Provide the [X, Y] coordinate of the cell's center where the given text is located.  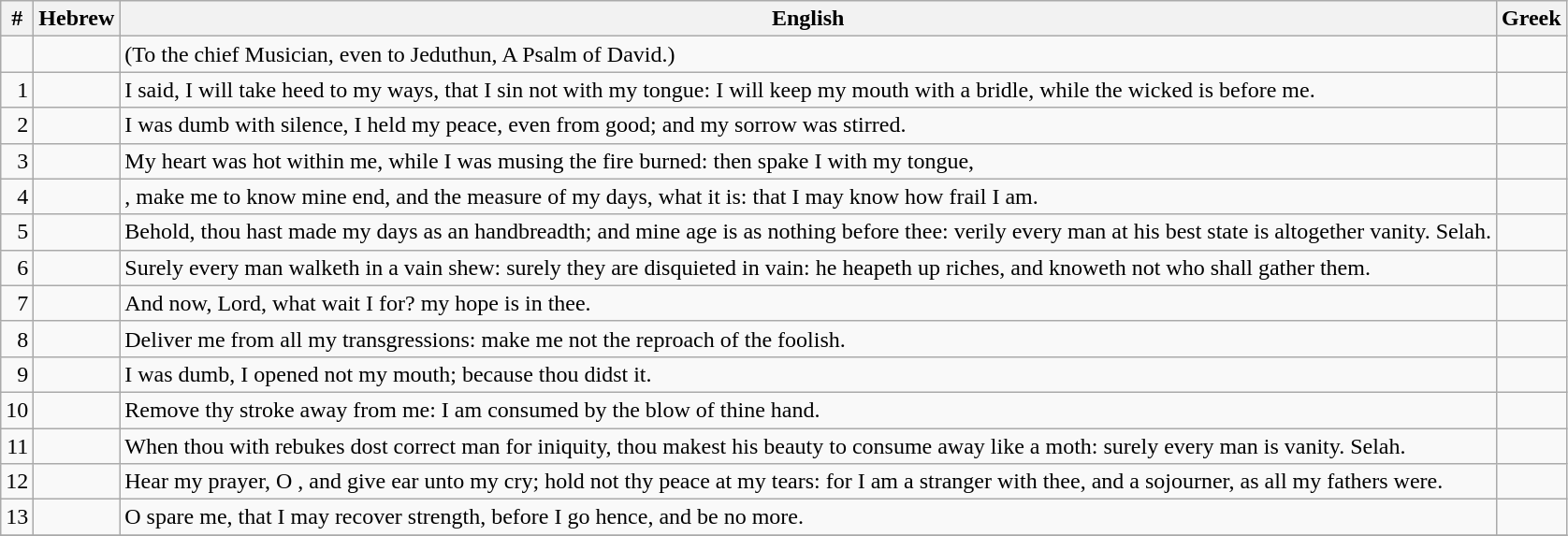
Greek [1532, 19]
1 [17, 90]
O spare me, that I may recover strength, before I go hence, and be no more. [808, 517]
Surely every man walketh in a vain shew: surely they are disquieted in vain: he heapeth up riches, and knoweth not who shall gather them. [808, 268]
3 [17, 161]
, make me to know mine end, and the measure of my days, what it is: that I may know how frail I am. [808, 196]
Hear my prayer, O , and give ear unto my cry; hold not thy peace at my tears: for I am a stranger with thee, and a sojourner, as all my fathers were. [808, 482]
Remove thy stroke away from me: I am consumed by the blow of thine hand. [808, 410]
8 [17, 339]
4 [17, 196]
I was dumb with silence, I held my peace, even from good; and my sorrow was stirred. [808, 125]
9 [17, 374]
11 [17, 446]
13 [17, 517]
I said, I will take heed to my ways, that I sin not with my tongue: I will keep my mouth with a bridle, while the wicked is before me. [808, 90]
Hebrew [77, 19]
6 [17, 268]
My heart was hot within me, while I was musing the fire burned: then spake I with my tongue, [808, 161]
I was dumb, I opened not my mouth; because thou didst it. [808, 374]
When thou with rebukes dost correct man for iniquity, thou makest his beauty to consume away like a moth: surely every man is vanity. Selah. [808, 446]
2 [17, 125]
10 [17, 410]
12 [17, 482]
(To the chief Musician, even to Jeduthun, A Psalm of David.) [808, 54]
# [17, 19]
5 [17, 232]
English [808, 19]
And now, Lord, what wait I for? my hope is in thee. [808, 303]
7 [17, 303]
Deliver me from all my transgressions: make me not the reproach of the foolish. [808, 339]
